From the cell containing the given text, extract its center point as [x, y] coordinate. 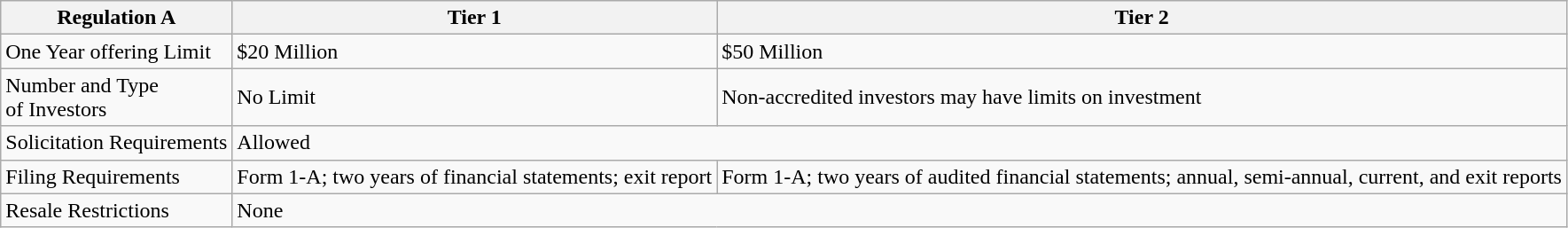
$50 Million [1142, 51]
Form 1-A; two years of audited financial statements; annual, semi-annual, current, and exit reports [1142, 177]
Form 1-A; two years of financial statements; exit report [475, 177]
Solicitation Requirements [117, 143]
Filing Requirements [117, 177]
$20 Million [475, 51]
Number and Typeof Investors [117, 98]
None [900, 210]
No Limit [475, 98]
Non-accredited investors may have limits on investment [1142, 98]
One Year offering Limit [117, 51]
Resale Restrictions [117, 210]
Regulation A [117, 18]
Tier 2 [1142, 18]
Allowed [900, 143]
Tier 1 [475, 18]
